Identify which cell holds the provided text, then report its [X, Y] central coordinate. 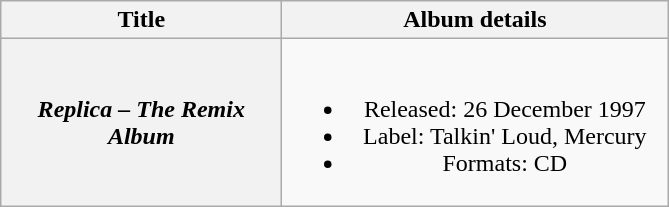
Title [142, 20]
Album details [475, 20]
Replica – The Remix Album [142, 122]
Released: 26 December 1997Label: Talkin' Loud, MercuryFormats: CD [475, 122]
